Provide the [X, Y] coordinate of the cell's center where the given text is located.  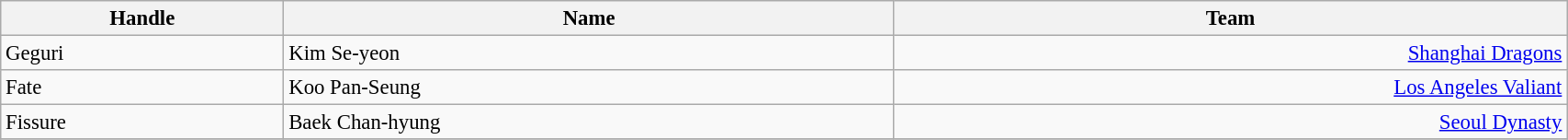
Geguri [142, 53]
Los Angeles Valiant [1230, 87]
Fate [142, 87]
Shanghai Dragons [1230, 53]
Fissure [142, 122]
Handle [142, 18]
Team [1230, 18]
Kim Se-yeon [589, 53]
Koo Pan-Seung [589, 87]
Seoul Dynasty [1230, 122]
Name [589, 18]
Baek Chan-hyung [589, 122]
